Provide the [X, Y] coordinate of the cell's center where the given text is located.  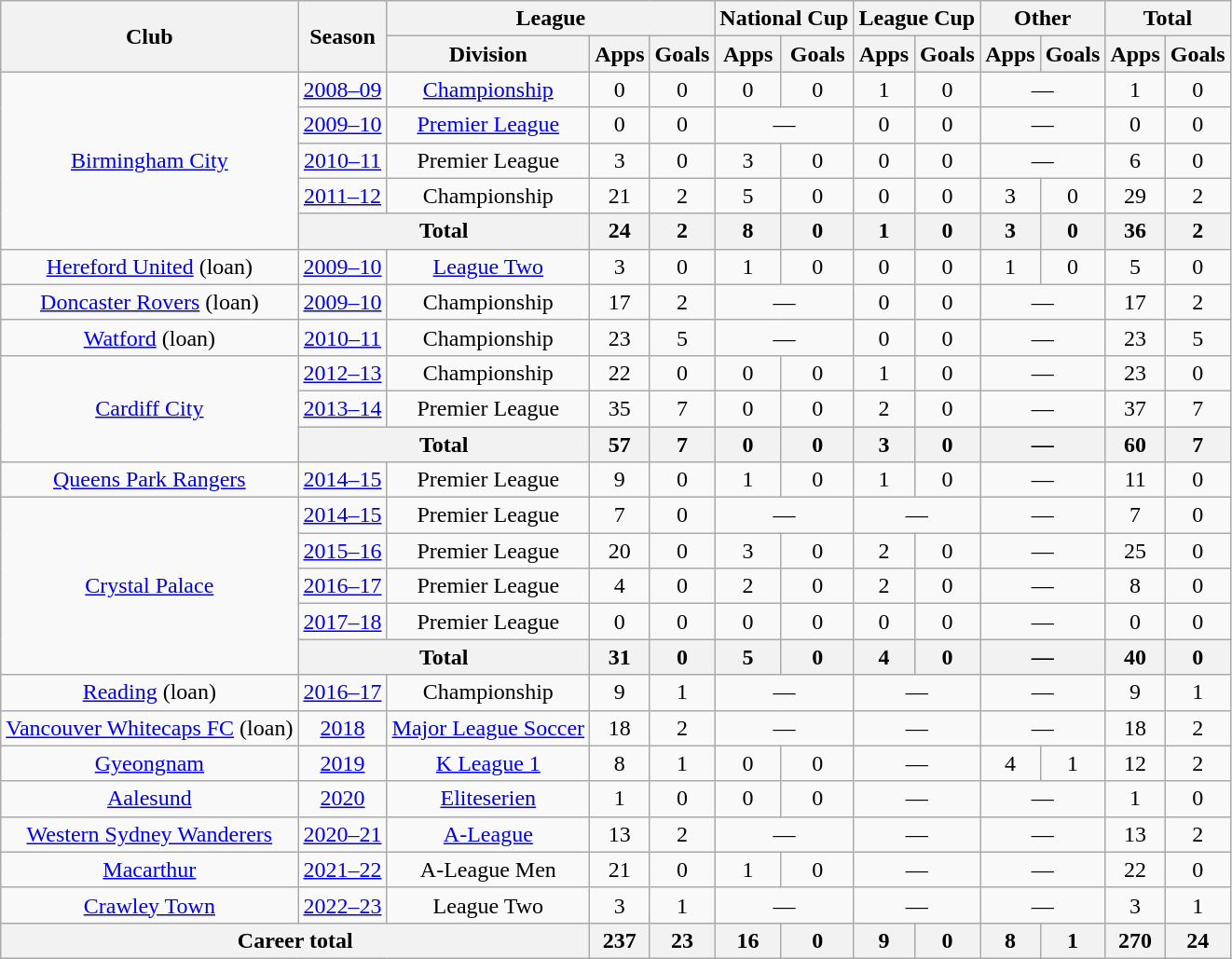
National Cup [785, 19]
2008–09 [343, 89]
Season [343, 36]
2020–21 [343, 834]
270 [1135, 940]
2012–13 [343, 373]
40 [1135, 657]
29 [1135, 196]
League Cup [917, 19]
2015–16 [343, 551]
2021–22 [343, 870]
Division [488, 54]
11 [1135, 480]
31 [620, 657]
6 [1135, 160]
60 [1135, 445]
237 [620, 940]
Birmingham City [149, 160]
Eliteserien [488, 799]
2020 [343, 799]
12 [1135, 763]
20 [620, 551]
Western Sydney Wanderers [149, 834]
Career total [295, 940]
16 [748, 940]
Vancouver Whitecaps FC (loan) [149, 728]
Queens Park Rangers [149, 480]
Doncaster Rovers (loan) [149, 302]
25 [1135, 551]
2017–18 [343, 622]
Aalesund [149, 799]
A-League [488, 834]
Hereford United (loan) [149, 267]
2018 [343, 728]
Other [1043, 19]
Watford (loan) [149, 337]
35 [620, 408]
2022–23 [343, 905]
2011–12 [343, 196]
Reading (loan) [149, 692]
37 [1135, 408]
2013–14 [343, 408]
Crawley Town [149, 905]
57 [620, 445]
Gyeongnam [149, 763]
Cardiff City [149, 408]
A-League Men [488, 870]
36 [1135, 231]
League [551, 19]
Crystal Palace [149, 586]
K League 1 [488, 763]
Macarthur [149, 870]
2019 [343, 763]
Club [149, 36]
Major League Soccer [488, 728]
